Search for the cell housing the specified text and yield its (x, y) center coordinate. 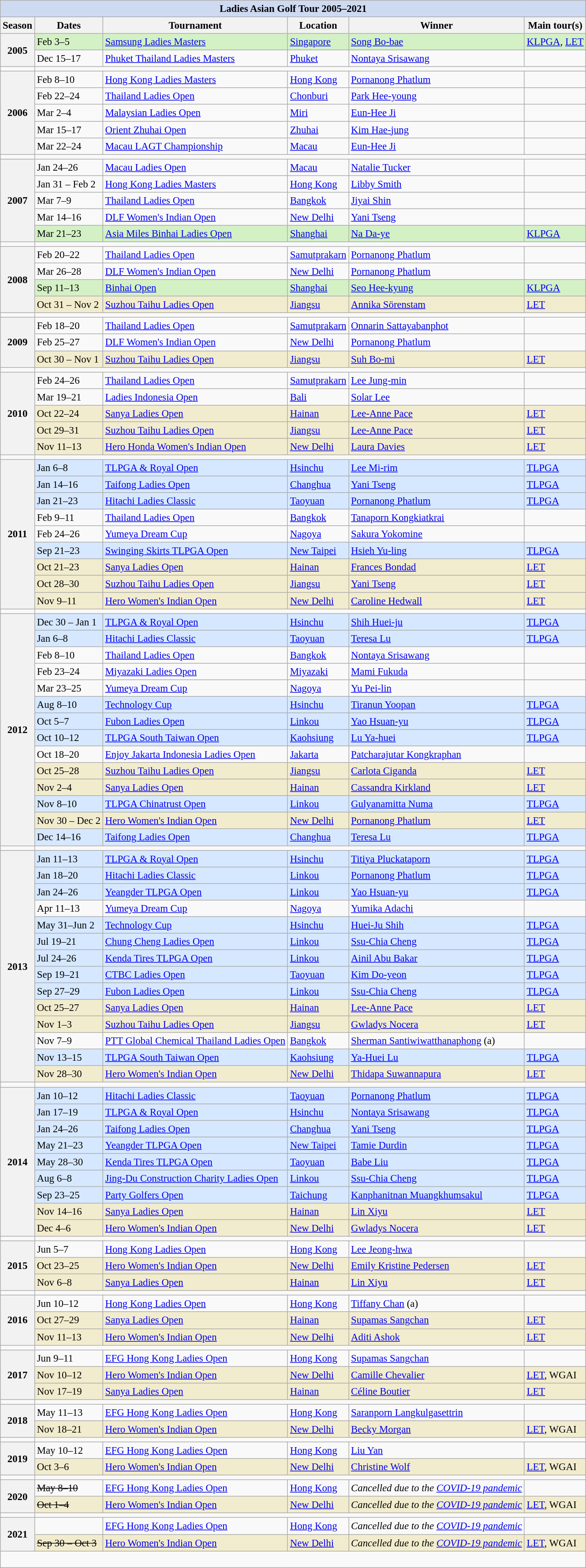
Suh Bo-mi (437, 359)
2009 (18, 342)
Lu Ya-huei (437, 738)
Miyazaki (318, 672)
Park Hee-young (437, 97)
Tiffany Chan (a) (437, 1304)
Singapore (318, 42)
2007 (18, 200)
Oct 27–29 (69, 1321)
2013 (18, 966)
Miri (318, 113)
Mar 26–28 (69, 272)
Nov 8–10 (69, 804)
Jan 17–19 (69, 1112)
2012 (18, 730)
Dec 14–16 (69, 838)
Liu Yan (437, 1451)
Aug 8–10 (69, 705)
Caroline Hedwall (437, 601)
Phuket (318, 59)
Lee Jung-min (437, 380)
Oct 28–30 (69, 584)
Oct 1–4 (69, 1505)
Dec 15–17 (69, 59)
Binhai Open (195, 288)
Aug 6–8 (69, 1179)
Jakarta (318, 755)
Mar 15–17 (69, 130)
Nov 28–30 (69, 1074)
Jan 11–13 (69, 859)
Oct 18–20 (69, 755)
Tiranun Yoopan (437, 705)
2016 (18, 1321)
Sep 11–13 (69, 288)
Shih Huei-ju (437, 622)
Patcharajutar Kongkraphan (437, 755)
Mar 23–25 (69, 688)
Christine Wolf (437, 1467)
Jun 5–7 (69, 1250)
Carlota Ciganda (437, 771)
Sherman Santiwiwatthanaphong (a) (437, 1041)
Bali (318, 397)
2014 (18, 1162)
Jan 31 – Feb 2 (69, 184)
Oct 25–27 (69, 1008)
TLPGA Chinatrust Open (195, 804)
2010 (18, 413)
Emily Kristine Pedersen (437, 1266)
Sakura Yokomine (437, 534)
Gulyanamitta Numa (437, 804)
Jing-Du Construction Charity Ladies Open (195, 1179)
Camille Chevalier (437, 1375)
Nov 30 – Dec 2 (69, 821)
Solar Lee (437, 397)
Taichung (318, 1195)
Huei-Ju Shih (437, 925)
Sep 30 – Oct 3 (69, 1543)
Oct 3–6 (69, 1467)
Oct 25–28 (69, 771)
Macau LAGT Championship (195, 146)
2005 (18, 50)
2018 (18, 1421)
Sep 27–29 (69, 992)
Mar 21–23 (69, 234)
Ya‐Huei Lu (437, 1058)
Mar 14–16 (69, 217)
Sep 21–23 (69, 551)
Ladies Indonesia Open (195, 397)
Dates (69, 26)
Frances Bondad (437, 568)
May 31–Jun 2 (69, 925)
Feb 23–24 (69, 672)
Mar 19–21 (69, 397)
Nov 13–15 (69, 1058)
Kim Do‐yeon (437, 975)
2015 (18, 1266)
Feb 22–24 (69, 97)
Jul 24–26 (69, 958)
Oct 10–12 (69, 738)
Becky Morgan (437, 1429)
Hero Honda Women's Indian Open (195, 447)
Mar 7–9 (69, 201)
Macau Ladies Open (195, 167)
Nov 7–9 (69, 1041)
Mar 22–24 (69, 146)
Mami Fukuda (437, 672)
Swinging Skirts TLPGA Open (195, 551)
Lee Jeong-hwa (437, 1250)
Jul 19–21 (69, 942)
Jan 18–20 (69, 875)
Yu Pei-lin (437, 688)
2021 (18, 1534)
Thidapa Suwannapura (437, 1074)
May 21–23 (69, 1145)
Oct 30 – Nov 1 (69, 359)
Saranporn Langkulgasettrin (437, 1413)
2017 (18, 1374)
Sep 23–25 (69, 1195)
Nov 6–8 (69, 1283)
2008 (18, 280)
2020 (18, 1496)
KLPGA, LET (555, 42)
Feb 9–11 (69, 518)
2006 (18, 113)
CTBC Ladies Open (195, 975)
May 28–30 (69, 1162)
Jun 10–12 (69, 1304)
Nov 18–21 (69, 1429)
Céline Boutier (437, 1392)
Yumika Adachi (437, 909)
Chung Cheng Ladies Open (195, 942)
Ainil Abu Bakar (437, 958)
May 11–13 (69, 1413)
Tournament (195, 26)
Cassandra Kirkland (437, 788)
Song Bo-bae (437, 42)
Feb 18–20 (69, 326)
May 10–12 (69, 1451)
Nov 9–11 (69, 601)
Jan 10–12 (69, 1096)
Feb 20–22 (69, 255)
Mar 2–4 (69, 113)
Main tour(s) (555, 26)
Oct 31 – Nov 2 (69, 305)
Malaysian Ladies Open (195, 113)
Jun 9–11 (69, 1358)
Phuket Thailand Ladies Masters (195, 59)
Zhuhai (318, 130)
Oct 21–23 (69, 568)
Kanphanitnan Muangkhumsakul (437, 1195)
Feb 25–27 (69, 343)
Location (318, 26)
Nov 2–4 (69, 788)
Chonburi (318, 97)
Hsieh Yu-ling (437, 551)
PTT Global Chemical Thailand Ladies Open (195, 1041)
Nov 17–19 (69, 1392)
Oct 5–7 (69, 721)
Party Golfers Open (195, 1195)
Onnarin Sattayabanphot (437, 326)
2019 (18, 1459)
Asia Miles Binhai Ladies Open (195, 234)
Lee Mi-rim (437, 468)
2011 (18, 534)
Miyazaki Ladies Open (195, 672)
Tamie Durdin (437, 1145)
Nov 10–12 (69, 1375)
Tanaporn Kongkiatkrai (437, 518)
Feb 3–5 (69, 42)
Seo Hee-kyung (437, 288)
Ladies Asian Golf Tour 2005–2021 (293, 9)
Aditi Ashok (437, 1337)
Jiyai Shin (437, 201)
Dec 4–6 (69, 1228)
Babe Liu (437, 1162)
Annika Sörenstam (437, 305)
Kim Hae-jung (437, 130)
Apr 11–13 (69, 909)
Winner (437, 26)
Sep 19–21 (69, 975)
Season (18, 26)
Na Da-ye (437, 234)
Dec 30 – Jan 1 (69, 622)
Laura Davies (437, 447)
Oct 23–25 (69, 1266)
Nov 1–3 (69, 1025)
Samsung Ladies Masters (195, 42)
Oct 22–24 (69, 414)
Oct 29–31 (69, 430)
Nov 14–16 (69, 1212)
Orient Zhuhai Open (195, 130)
Jan 21–23 (69, 501)
Titiya Pluckataporn (437, 859)
May 8–10 (69, 1488)
Enjoy Jakarta Indonesia Ladies Open (195, 755)
Natalie Tucker (437, 167)
Jan 14–16 (69, 485)
Libby Smith (437, 184)
